From the cell containing the given text, extract its center point as (x, y) coordinate. 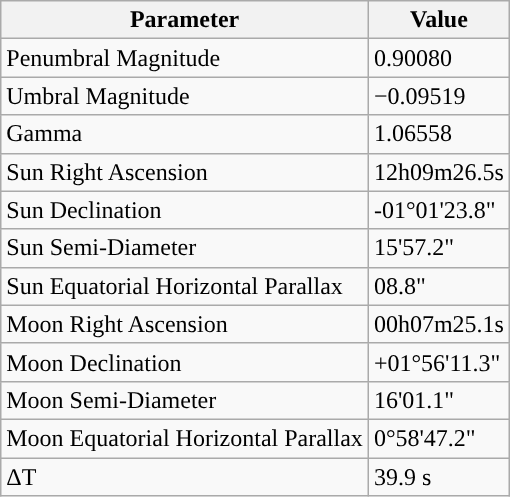
Moon Declination (185, 362)
0°58'47.2" (438, 438)
0.90080 (438, 58)
12h09m26.5s (438, 172)
Umbral Magnitude (185, 96)
−0.09519 (438, 96)
-01°01'23.8" (438, 210)
Moon Semi-Diameter (185, 400)
Gamma (185, 134)
1.06558 (438, 134)
Parameter (185, 20)
ΔT (185, 477)
00h07m25.1s (438, 324)
Penumbral Magnitude (185, 58)
Sun Right Ascension (185, 172)
39.9 s (438, 477)
Sun Equatorial Horizontal Parallax (185, 286)
15'57.2" (438, 248)
Moon Equatorial Horizontal Parallax (185, 438)
08.8" (438, 286)
Sun Declination (185, 210)
+01°56'11.3" (438, 362)
Value (438, 20)
16'01.1" (438, 400)
Moon Right Ascension (185, 324)
Sun Semi-Diameter (185, 248)
